For the text-containing cell, return its midpoint in [x, y] coordinate format. 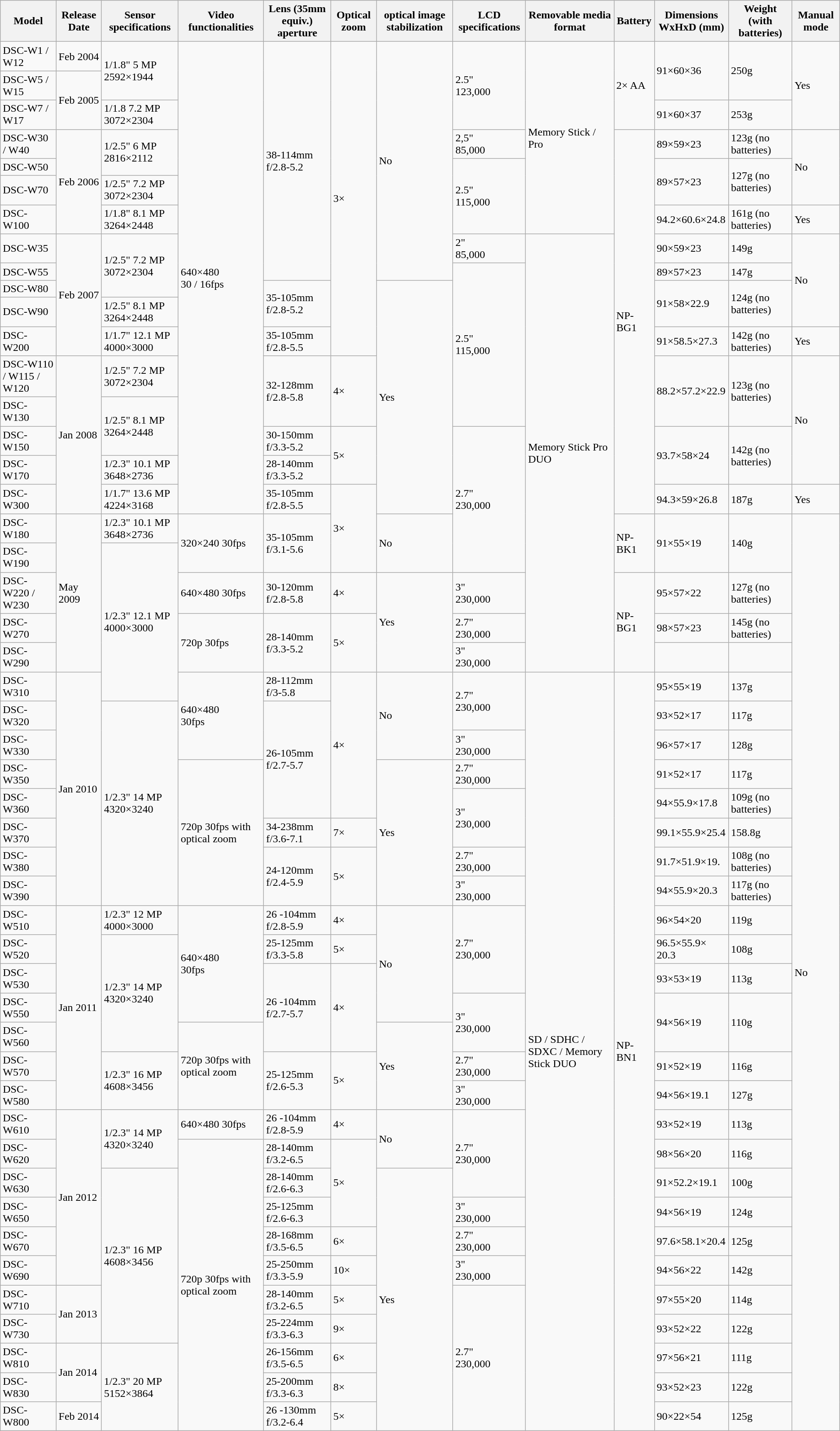
124g (no batteries) [761, 303]
158.8g [761, 832]
DSC-W360 [28, 803]
25-200mm f/3.3-6.3 [297, 1387]
30-150mmf/3.3-5.2 [297, 441]
94×56×22 [691, 1270]
91×52×19 [691, 1066]
127g [761, 1095]
DSC-W690 [28, 1270]
10× [354, 1270]
Manual mode [816, 21]
DSC-W370 [28, 832]
1/1.7" 12.1 MP4000×3000 [140, 341]
DSC-W35 [28, 249]
DSC-W310 [28, 687]
DSC-W1 / W12 [28, 57]
Jan 2013 [79, 1314]
2× AA [634, 85]
93×52×22 [691, 1329]
1/2.5" 6 MP2816×2112 [140, 153]
DSC-W70 [28, 190]
93×52×23 [691, 1387]
DSC-W610 [28, 1125]
DSC-W530 [28, 978]
720p 30fps [221, 643]
1/1.7" 13.6 MP4224×3168 [140, 499]
147g [761, 271]
94×55.9×20.3 [691, 891]
Jan 2008 [79, 435]
Jan 2014 [79, 1373]
DSC-W190 [28, 557]
Feb 2004 [79, 57]
DSC-W320 [28, 715]
94×56×19.1 [691, 1095]
DSC-W570 [28, 1066]
111g [761, 1358]
97×55×20 [691, 1300]
94×55.9×17.8 [691, 803]
Video functionalities [221, 21]
95×55×19 [691, 687]
90×22×54 [691, 1416]
DSC-W110 / W115 / W120 [28, 376]
114g [761, 1300]
250g [761, 71]
SD / SDHC / SDXC / Memory Stick DUO [570, 1051]
NP-BN1 [634, 1051]
145g (no batteries) [761, 628]
91×55×19 [691, 543]
DSC-W290 [28, 657]
DSC-W560 [28, 1037]
26 -130mm f/3.2-6.4 [297, 1416]
97×56×21 [691, 1358]
91×60×36 [691, 71]
25-224mm f/3.3-6.3 [297, 1329]
DSC-W80 [28, 289]
Feb 2007 [79, 294]
Memory Stick Pro DUO [570, 453]
DSC-W670 [28, 1241]
DSC-W180 [28, 529]
1/1.8 7.2 MP3072×2304 [140, 115]
DimensionsWxHxD (mm) [691, 21]
DSC-W7 / W17 [28, 115]
91×52×17 [691, 774]
7× [354, 832]
124g [761, 1212]
1/1.8" 5 MP 2592×1944 [140, 71]
26-105mmf/2.7-5.7 [297, 759]
161g (no batteries) [761, 219]
98×56×20 [691, 1153]
Memory Stick / Pro [570, 138]
94.3×59×26.8 [691, 499]
30-120mmf/2.8-5.8 [297, 593]
DSC-W650 [28, 1212]
Lens (35mm equiv.) aperture [297, 21]
96×54×20 [691, 920]
108g [761, 950]
Battery [634, 21]
DSC-W30 / W40 [28, 144]
2,5"85,000 [489, 144]
25-250mm f/3.3-5.9 [297, 1270]
97.6×58.1×20.4 [691, 1241]
DSC-W620 [28, 1153]
25-125mmf/2.6-6.3 [297, 1212]
35-105mmf/2.8-5.2 [297, 303]
DSC-W330 [28, 745]
DSC-W100 [28, 219]
96×57×17 [691, 745]
Jan 2010 [79, 788]
187g [761, 499]
DSC-W5 / W15 [28, 85]
DSC-W350 [28, 774]
99.1×55.9×25.4 [691, 832]
88.2×57.2×22.9 [691, 391]
Feb 2006 [79, 181]
Model [28, 21]
93×52×19 [691, 1125]
110g [761, 1022]
May 2009 [79, 593]
28-168mm f/3.5-6.5 [297, 1241]
26-156mm f/3.5-6.5 [297, 1358]
DSC-W510 [28, 920]
2"85,000 [489, 249]
32-128mmf/2.8-5.8 [297, 391]
8× [354, 1387]
640×48030 / 16fps [221, 278]
91×52.2×19.1 [691, 1183]
DSC-W55 [28, 271]
DSC-W630 [28, 1183]
DSC-W390 [28, 891]
28-140mm f/2.6-6.3 [297, 1183]
optical image stabilization [415, 21]
253g [761, 115]
108g (no batteries) [761, 862]
93×52×17 [691, 715]
DSC-W50 [28, 167]
Release Date [79, 21]
26 -104mmf/2.7-5.7 [297, 1008]
DSC-W380 [28, 862]
9× [354, 1329]
DSC-W800 [28, 1416]
1/2.3" 12 MP4000×3000 [140, 920]
DSC-W580 [28, 1095]
1/2.3" 12.1 MP4000×3000 [140, 622]
DSC-W220 / W230 [28, 593]
DSC-W130 [28, 412]
93.7×58×24 [691, 455]
98×57×23 [691, 628]
38-114mmf/2.8-5.2 [297, 161]
34-238mmf/3.6-7.1 [297, 832]
91×58×22.9 [691, 303]
DSC-W520 [28, 950]
DSC-W730 [28, 1329]
89×59×23 [691, 144]
128g [761, 745]
DSC-W710 [28, 1300]
2.5"123,000 [489, 85]
DSC-W90 [28, 311]
1/2.3" 20 MP5152×3864 [140, 1387]
24-120mmf/2.4-5.9 [297, 876]
149g [761, 249]
Feb 2014 [79, 1416]
DSC-W810 [28, 1358]
109g (no batteries) [761, 803]
100g [761, 1183]
DSC-W300 [28, 499]
119g [761, 920]
DSC-W150 [28, 441]
96.5×55.9× 20.3 [691, 950]
94.2×60.6×24.8 [691, 219]
91×58.5×27.3 [691, 341]
137g [761, 687]
140g [761, 543]
1/1.8" 8.1 MP3264×2448 [140, 219]
142g [761, 1270]
90×59×23 [691, 249]
DSC-W270 [28, 628]
117g (no batteries) [761, 891]
DSC-W200 [28, 341]
91.7×51.9×19. [691, 862]
DSC-W550 [28, 1008]
93×53×19 [691, 978]
Jan 2011 [79, 1008]
Sensor specifications [140, 21]
Jan 2012 [79, 1197]
Optical zoom [354, 21]
95×57×22 [691, 593]
Weight (with batteries) [761, 21]
Removable media format [570, 21]
DSC-W830 [28, 1387]
Feb 2005 [79, 100]
91×60×37 [691, 115]
LCD specifications [489, 21]
DSC-W170 [28, 470]
35-105mmf/3.1-5.6 [297, 543]
NP-BK1 [634, 543]
320×240 30fps [221, 543]
28-112mmf/3-5.8 [297, 687]
25-125mmf/2.6-5.3 [297, 1081]
25-125mmf/3.3-5.8 [297, 950]
